Scan for the cell matching the given text and deliver its (x, y) coordinate at center. 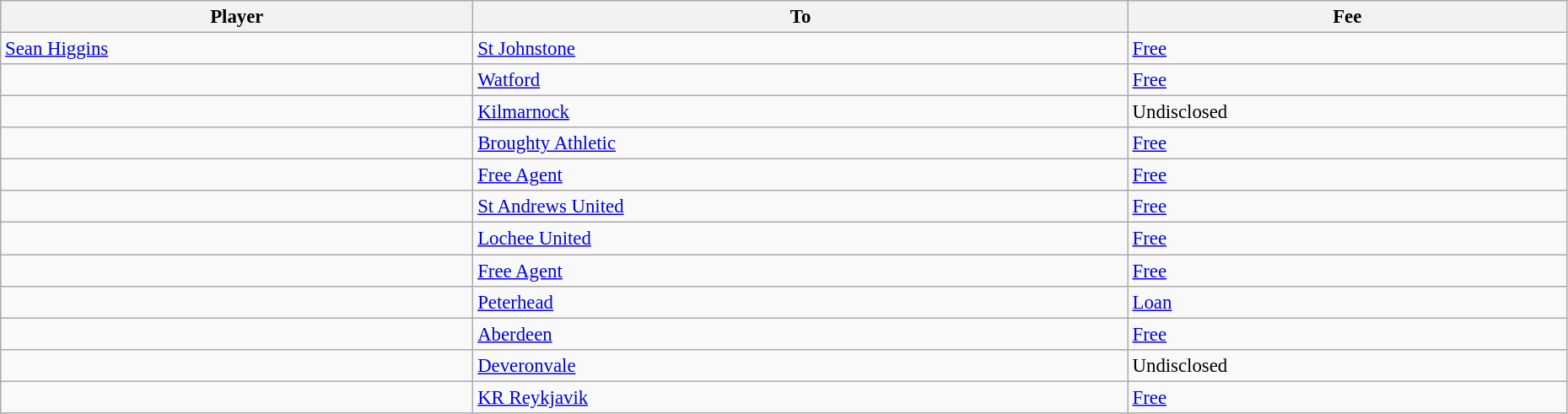
Aberdeen (800, 334)
KR Reykjavik (800, 397)
St Andrews United (800, 207)
Kilmarnock (800, 112)
Peterhead (800, 302)
Lochee United (800, 239)
Broughty Athletic (800, 143)
Loan (1347, 302)
Sean Higgins (237, 49)
To (800, 17)
Watford (800, 80)
St Johnstone (800, 49)
Deveronvale (800, 365)
Fee (1347, 17)
Player (237, 17)
